Detect which cell encompasses the target text, then output its [X, Y] center coordinate. 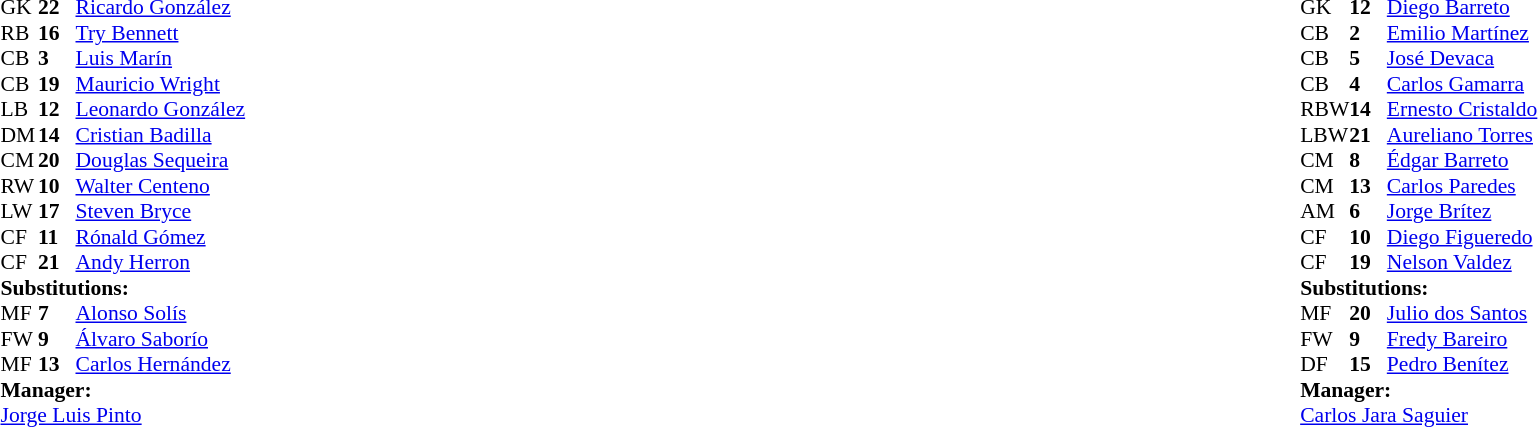
Try Bennett [161, 33]
16 [57, 33]
12 [57, 109]
5 [1368, 59]
2 [1368, 33]
3 [57, 59]
Pedro Benítez [1462, 365]
RB [19, 33]
LBW [1324, 135]
Mauricio Wright [161, 84]
Diego Figueredo [1462, 237]
15 [1368, 365]
Álvaro Saborío [161, 339]
Luis Marín [161, 59]
8 [1368, 161]
Douglas Sequeira [161, 161]
RW [19, 186]
11 [57, 237]
Cristian Badilla [161, 135]
José Devaca [1462, 59]
Nelson Valdez [1462, 263]
Carlos Gamarra [1462, 84]
Alonso Solís [161, 313]
Ernesto Cristaldo [1462, 109]
RBW [1324, 109]
Andy Herron [161, 263]
6 [1368, 211]
LW [19, 211]
Julio dos Santos [1462, 313]
Steven Bryce [161, 211]
Fredy Bareiro [1462, 339]
4 [1368, 84]
Jorge Brítez [1462, 211]
Rónald Gómez [161, 237]
LB [19, 109]
7 [57, 313]
Carlos Paredes [1462, 186]
Walter Centeno [161, 186]
DF [1324, 365]
Aureliano Torres [1462, 135]
17 [57, 211]
Leonardo González [161, 109]
Emilio Martínez [1462, 33]
AM [1324, 211]
Carlos Hernández [161, 365]
DM [19, 135]
Édgar Barreto [1462, 161]
